Output the (x, y) coordinate of the center of the cell containing the given text.  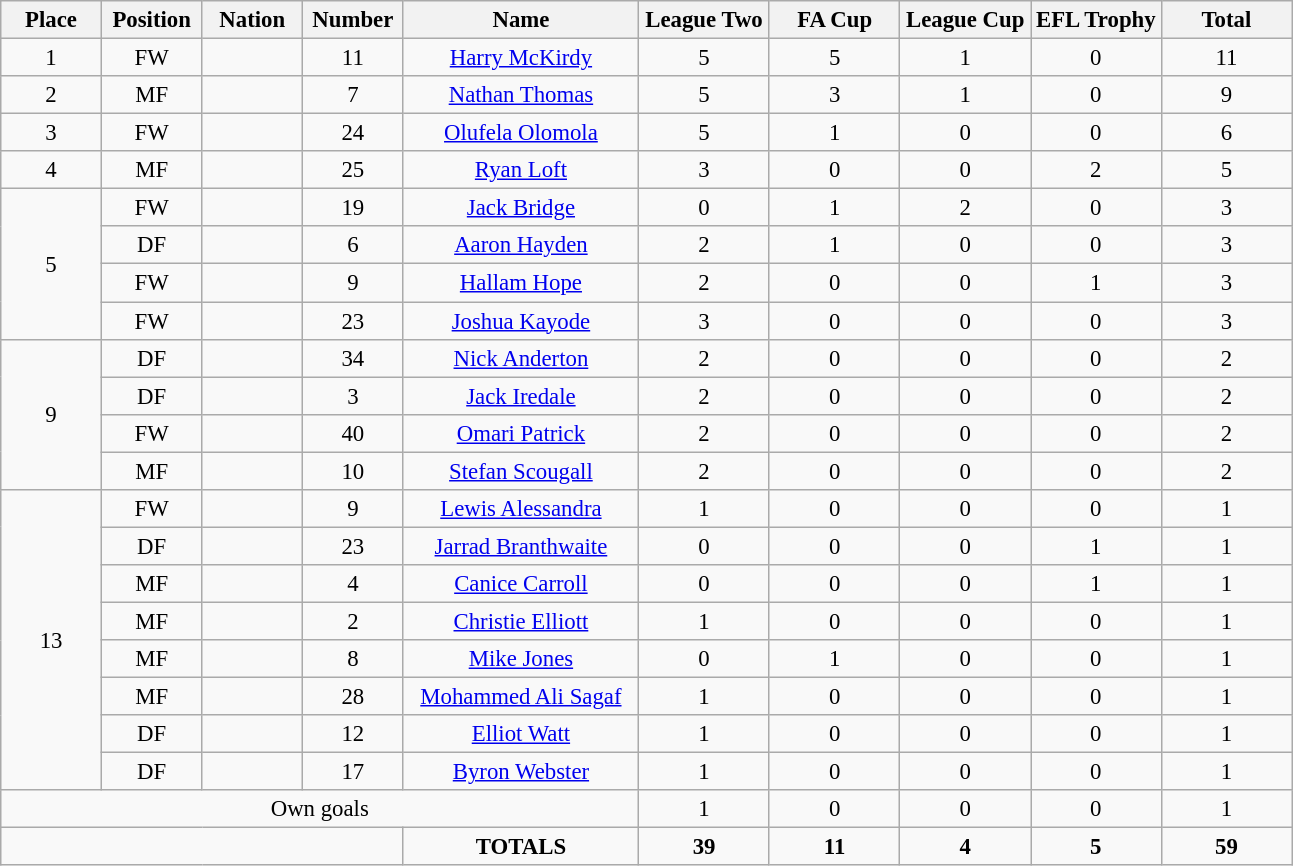
Name (521, 20)
34 (354, 358)
League Cup (966, 20)
Nation (252, 20)
FA Cup (834, 20)
Ryan Loft (521, 170)
25 (354, 170)
EFL Trophy (1096, 20)
Aaron Hayden (521, 245)
24 (354, 133)
Elliot Watt (521, 734)
Joshua Kayode (521, 321)
8 (354, 659)
Nick Anderton (521, 358)
Jack Bridge (521, 208)
10 (354, 471)
17 (354, 772)
40 (354, 433)
59 (1226, 847)
Nathan Thomas (521, 95)
Total (1226, 20)
19 (354, 208)
Christie Elliott (521, 621)
Own goals (320, 809)
12 (354, 734)
Hallam Hope (521, 283)
39 (704, 847)
Byron Webster (521, 772)
Number (354, 20)
Jarrad Branthwaite (521, 546)
Place (52, 20)
Lewis Alessandra (521, 509)
Jack Iredale (521, 396)
Stefan Scougall (521, 471)
League Two (704, 20)
Canice Carroll (521, 584)
Olufela Olomola (521, 133)
Mohammed Ali Sagaf (521, 697)
13 (52, 640)
Omari Patrick (521, 433)
Mike Jones (521, 659)
7 (354, 95)
Harry McKirdy (521, 58)
28 (354, 697)
TOTALS (521, 847)
Position (152, 20)
